Detect which cell encompasses the target text, then output its [X, Y] center coordinate. 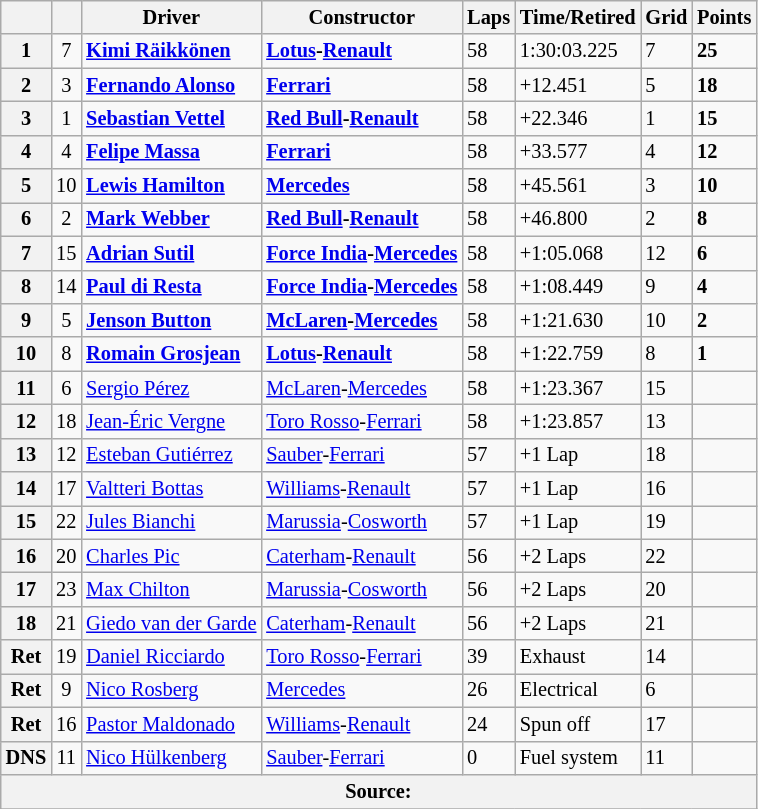
+1:21.630 [578, 320]
Nico Rosberg [171, 690]
Romain Grosjean [171, 354]
Electrical [578, 690]
Giedo van der Garde [171, 623]
Laps [488, 17]
Points [724, 17]
+22.346 [578, 118]
Max Chilton [171, 589]
24 [488, 724]
Exhaust [578, 657]
Daniel Ricciardo [171, 657]
39 [488, 657]
26 [488, 690]
23 [66, 589]
Jean-Éric Vergne [171, 421]
Source: [378, 791]
Lewis Hamilton [171, 186]
0 [488, 758]
+33.577 [578, 152]
Kimi Räikkönen [171, 51]
Fernando Alonso [171, 85]
Felipe Massa [171, 152]
Pastor Maldonado [171, 724]
Time/Retired [578, 17]
1:30:03.225 [578, 51]
Esteban Gutiérrez [171, 455]
25 [724, 51]
Spun off [578, 724]
+1:22.759 [578, 354]
Fuel system [578, 758]
Paul di Resta [171, 287]
Grid [667, 17]
Nico Hülkenberg [171, 758]
Sergio Pérez [171, 388]
Sebastian Vettel [171, 118]
+12.451 [578, 85]
Jules Bianchi [171, 522]
+1:05.068 [578, 253]
Mark Webber [171, 219]
+46.800 [578, 219]
+1:08.449 [578, 287]
+1:23.367 [578, 388]
+45.561 [578, 186]
DNS [26, 758]
Adrian Sutil [171, 253]
Jenson Button [171, 320]
+1:23.857 [578, 421]
Charles Pic [171, 556]
Driver [171, 17]
Constructor [362, 17]
Valtteri Bottas [171, 489]
